Capture the cell that displays the provided text and extract its (x, y) central coordinate. 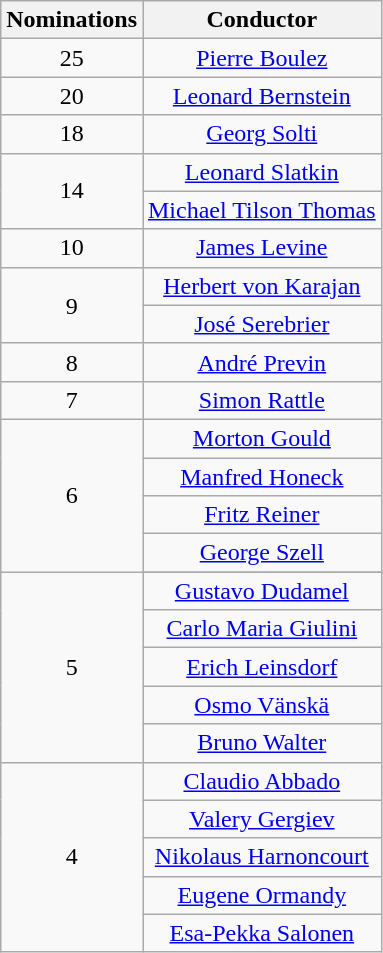
José Serebrier (262, 324)
Leonard Slatkin (262, 172)
Valery Gergiev (262, 819)
Fritz Reiner (262, 515)
4 (72, 857)
Eugene Ormandy (262, 895)
James Levine (262, 248)
8 (72, 362)
Bruno Walter (262, 743)
Claudio Abbado (262, 781)
Nominations (72, 20)
Morton Gould (262, 438)
Nikolaus Harnoncourt (262, 857)
Michael Tilson Thomas (262, 210)
Herbert von Karajan (262, 286)
Simon Rattle (262, 400)
6 (72, 495)
9 (72, 305)
7 (72, 400)
Carlo Maria Giulini (262, 629)
Gustavo Dudamel (262, 591)
George Szell (262, 553)
5 (72, 667)
14 (72, 191)
Erich Leinsdorf (262, 667)
18 (72, 134)
Esa-Pekka Salonen (262, 933)
Osmo Vänskä (262, 705)
25 (72, 58)
20 (72, 96)
Leonard Bernstein (262, 96)
Conductor (262, 20)
Georg Solti (262, 134)
André Previn (262, 362)
10 (72, 248)
Pierre Boulez (262, 58)
Manfred Honeck (262, 477)
